From the cell containing the given text, extract its center point as [X, Y] coordinate. 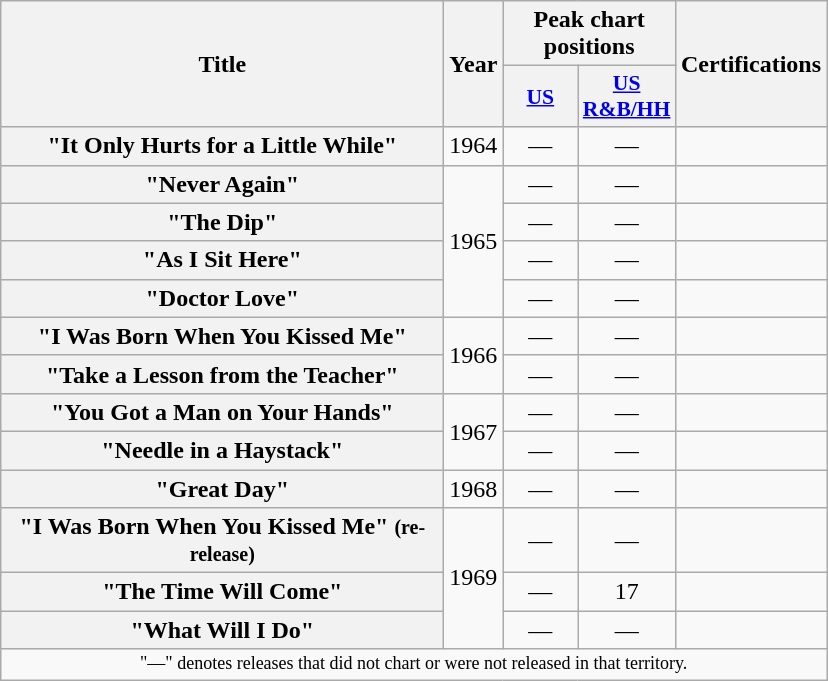
"I Was Born When You Kissed Me" (re-release) [222, 540]
17 [627, 592]
"Great Day" [222, 489]
"It Only Hurts for a Little While" [222, 146]
"Needle in a Haystack" [222, 450]
Peak chart positions [590, 34]
Year [474, 64]
"I Was Born When You Kissed Me" [222, 336]
"You Got a Man on Your Hands" [222, 412]
1969 [474, 578]
1965 [474, 241]
"What Will I Do" [222, 630]
"The Dip" [222, 222]
"The Time Will Come" [222, 592]
US [540, 96]
Certifications [750, 64]
1966 [474, 355]
Title [222, 64]
1967 [474, 431]
"—" denotes releases that did not chart or were not released in that territory. [414, 664]
"Doctor Love" [222, 298]
1964 [474, 146]
"Never Again" [222, 184]
1968 [474, 489]
"As I Sit Here" [222, 260]
USR&B/HH [627, 96]
"Take a Lesson from the Teacher" [222, 374]
